Return the [X, Y] coordinate for the center point of the cell that contains the specified text.  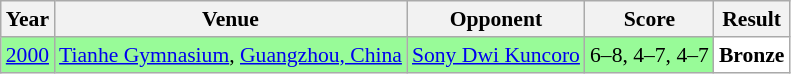
Tianhe Gymnasium, Guangzhou, China [230, 55]
2000 [28, 55]
Venue [230, 19]
Bronze [752, 55]
Score [650, 19]
Year [28, 19]
Result [752, 19]
Sony Dwi Kuncoro [496, 55]
Opponent [496, 19]
6–8, 4–7, 4–7 [650, 55]
